Extract the [x, y] coordinate from the center of the cell holding the provided text.  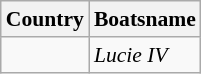
Country [45, 19]
Boatsname [145, 19]
Lucie IV [145, 55]
